Detect which cell encompasses the target text, then output its (x, y) center coordinate. 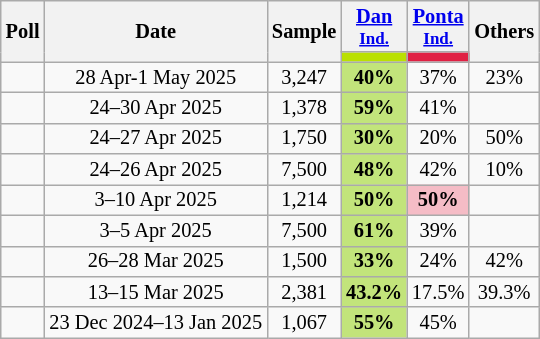
1,750 (304, 138)
1,500 (304, 262)
3–5 Apr 2025 (156, 230)
40% (374, 78)
24% (438, 262)
45% (438, 322)
24–30 Apr 2025 (156, 108)
39.3% (504, 292)
2,381 (304, 292)
Others (504, 30)
26–28 Mar 2025 (156, 262)
10% (504, 170)
23% (504, 78)
1,067 (304, 322)
59% (374, 108)
37% (438, 78)
48% (374, 170)
1,214 (304, 200)
61% (374, 230)
1,378 (304, 108)
43.2% (374, 292)
20% (438, 138)
28 Apr-1 May 2025 (156, 78)
Sample (304, 30)
39% (438, 230)
24–26 Apr 2025 (156, 170)
3–10 Apr 2025 (156, 200)
Date (156, 30)
Poll (23, 30)
30% (374, 138)
23 Dec 2024–13 Jan 2025 (156, 322)
33% (374, 262)
17.5% (438, 292)
PontaInd. (438, 26)
DanInd. (374, 26)
3,247 (304, 78)
55% (374, 322)
41% (438, 108)
13–15 Mar 2025 (156, 292)
24–27 Apr 2025 (156, 138)
